Determine the [x, y] coordinate at the center of the cell enclosing the given text.  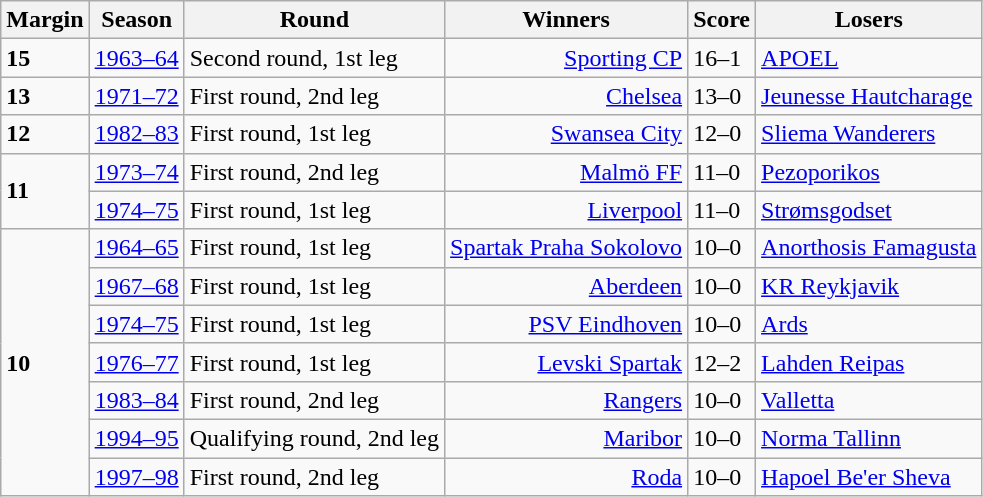
Winners [566, 20]
Chelsea [566, 96]
Lahden Reipas [869, 362]
Second round, 1st leg [314, 58]
15 [45, 58]
Round [314, 20]
1963–64 [136, 58]
Margin [45, 20]
1994–95 [136, 438]
1997–98 [136, 477]
Season [136, 20]
Malmö FF [566, 172]
PSV Eindhoven [566, 324]
APOEL [869, 58]
Ards [869, 324]
1967–68 [136, 286]
10 [45, 362]
1971–72 [136, 96]
Rangers [566, 400]
16–1 [722, 58]
Norma Tallinn [869, 438]
12–2 [722, 362]
Liverpool [566, 210]
Anorthosis Famagusta [869, 248]
1973–74 [136, 172]
Sporting CP [566, 58]
1964–65 [136, 248]
1976–77 [136, 362]
Score [722, 20]
Hapoel Be'er Sheva [869, 477]
Aberdeen [566, 286]
Pezoporikos [869, 172]
12 [45, 134]
Sliema Wanderers [869, 134]
Qualifying round, 2nd leg [314, 438]
Roda [566, 477]
Spartak Praha Sokolovo [566, 248]
Valletta [869, 400]
Jeunesse Hautcharage [869, 96]
13 [45, 96]
Swansea City [566, 134]
12–0 [722, 134]
13–0 [722, 96]
Strømsgodset [869, 210]
1983–84 [136, 400]
11 [45, 191]
1982–83 [136, 134]
Maribor [566, 438]
Levski Spartak [566, 362]
Losers [869, 20]
KR Reykjavik [869, 286]
